Return the [X, Y] coordinate for the center point of the cell that contains the specified text.  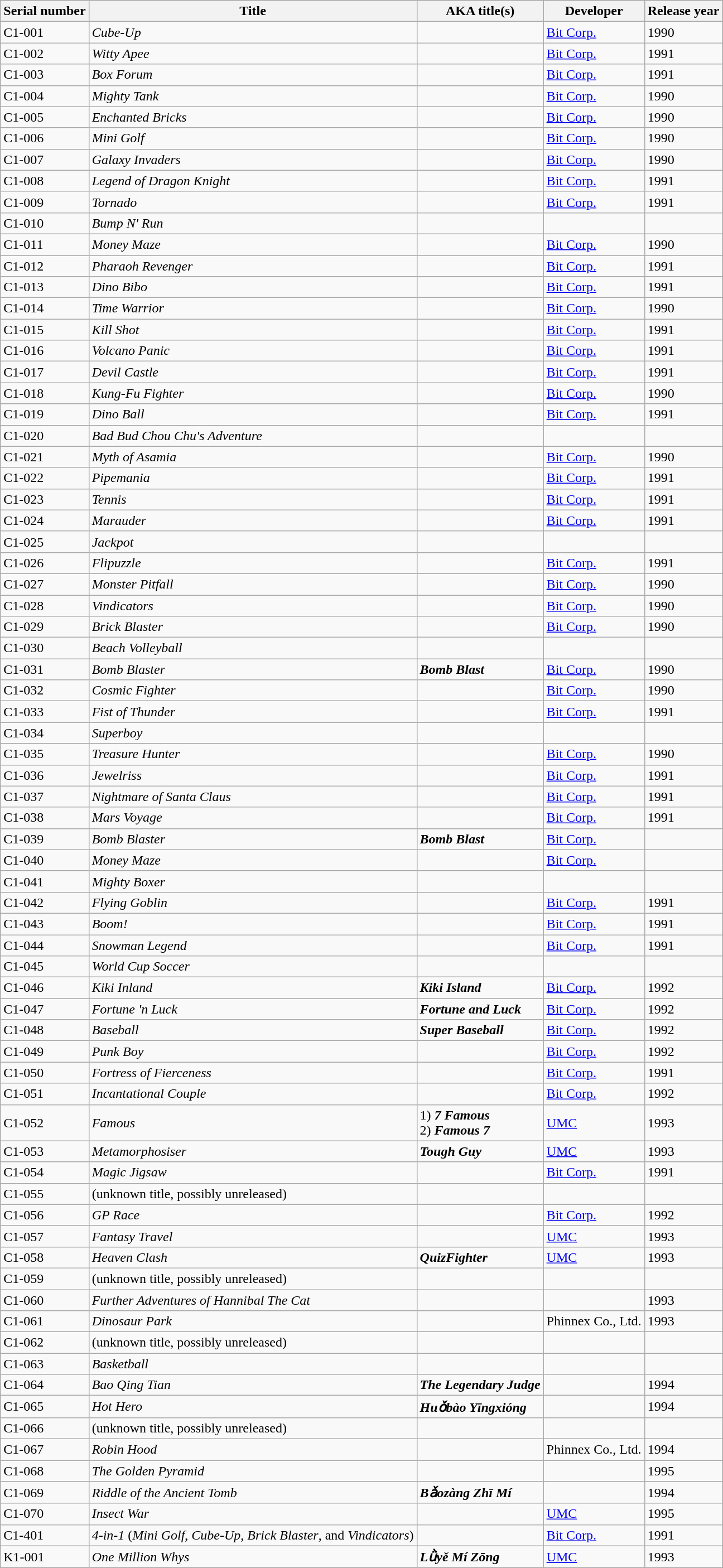
C1-040 [45, 860]
The Golden Pyramid [253, 1471]
Kiki Island [480, 988]
Cosmic Fighter [253, 691]
GP Race [253, 1215]
C1-053 [45, 1151]
Fortune and Luck [480, 1009]
Nightmare of Santa Claus [253, 797]
C1-024 [45, 520]
C1-066 [45, 1428]
C1-057 [45, 1236]
Hot Hero [253, 1407]
C1-006 [45, 138]
Fantasy Travel [253, 1236]
Marauder [253, 520]
One Million Whys [253, 1557]
Devil Castle [253, 372]
C1-036 [45, 775]
C1-033 [45, 712]
Enchanted Bricks [253, 117]
C1-051 [45, 1094]
Riddle of the Ancient Tomb [253, 1493]
C1-046 [45, 988]
Robin Hood [253, 1449]
Volcano Panic [253, 351]
Dinosaur Park [253, 1321]
C1-038 [45, 818]
C1-055 [45, 1194]
Galaxy Invaders [253, 160]
Huǒbào Yīngxióng [480, 1407]
C1-069 [45, 1493]
C1-001 [45, 32]
Snowman Legend [253, 945]
Lǜyě Mí Zōng [480, 1557]
Baseball [253, 1030]
Mighty Boxer [253, 881]
C1-016 [45, 351]
World Cup Soccer [253, 967]
Fortune 'n Luck [253, 1009]
Tennis [253, 499]
Box Forum [253, 75]
C1-004 [45, 96]
Fortress of Fierceness [253, 1073]
C1-025 [45, 542]
The Legendary Judge [480, 1385]
Punk Boy [253, 1051]
Tough Guy [480, 1151]
Further Adventures of Hannibal The Cat [253, 1300]
AKA title(s) [480, 11]
C1-068 [45, 1471]
Fist of Thunder [253, 712]
C1-064 [45, 1385]
1) 7 Famous2) Famous 7 [480, 1122]
Bǎozàng Zhī Mí [480, 1493]
Flying Goblin [253, 903]
C1-041 [45, 881]
C1-017 [45, 372]
Pipemania [253, 478]
C1-002 [45, 54]
Incantational Couple [253, 1094]
C1-048 [45, 1030]
C1-008 [45, 181]
C1-015 [45, 330]
4-in-1 (Mini Golf, Cube-Up, Brick Blaster, and Vindicators) [253, 1535]
Beach Volleyball [253, 648]
K1-001 [45, 1557]
C1-401 [45, 1535]
Super Baseball [480, 1030]
Kiki Inland [253, 988]
C1-034 [45, 733]
Release year [683, 11]
Monster Pitfall [253, 584]
C1-058 [45, 1257]
C1-052 [45, 1122]
C1-049 [45, 1051]
Treasure Hunter [253, 754]
C1-045 [45, 967]
Dino Bibo [253, 287]
C1-013 [45, 287]
C1-023 [45, 499]
Myth of Asamia [253, 457]
Pharaoh Revenger [253, 266]
C1-021 [45, 457]
Heaven Clash [253, 1257]
Mars Voyage [253, 818]
C1-056 [45, 1215]
Witty Apee [253, 54]
C1-054 [45, 1173]
C1-019 [45, 414]
C1-027 [45, 584]
Boom! [253, 924]
C1-010 [45, 223]
Tornado [253, 202]
C1-028 [45, 605]
C1-067 [45, 1449]
C1-035 [45, 754]
C1-047 [45, 1009]
Magic Jigsaw [253, 1173]
C1-005 [45, 117]
C1-029 [45, 627]
C1-022 [45, 478]
C1-014 [45, 308]
C1-020 [45, 436]
Insect War [253, 1514]
Title [253, 11]
C1-032 [45, 691]
Cube-Up [253, 32]
Bao Qing Tian [253, 1385]
C1-037 [45, 797]
Mini Golf [253, 138]
C1-070 [45, 1514]
Metamorphosiser [253, 1151]
Jewelriss [253, 775]
Brick Blaster [253, 627]
Kung-Fu Fighter [253, 393]
Jackpot [253, 542]
Mighty Tank [253, 96]
C1-065 [45, 1407]
Dino Ball [253, 414]
C1-039 [45, 839]
C1-059 [45, 1278]
C1-060 [45, 1300]
Serial number [45, 11]
Basketball [253, 1364]
Developer [594, 11]
Superboy [253, 733]
C1-009 [45, 202]
C1-031 [45, 669]
C1-062 [45, 1343]
C1-043 [45, 924]
Flipuzzle [253, 563]
C1-011 [45, 244]
Bump N' Run [253, 223]
C1-012 [45, 266]
C1-042 [45, 903]
C1-061 [45, 1321]
Famous [253, 1122]
Bad Bud Chou Chu's Adventure [253, 436]
C1-044 [45, 945]
C1-018 [45, 393]
C1-050 [45, 1073]
C1-003 [45, 75]
C1-063 [45, 1364]
C1-026 [45, 563]
QuizFighter [480, 1257]
Time Warrior [253, 308]
Kill Shot [253, 330]
C1-030 [45, 648]
C1-007 [45, 160]
Vindicators [253, 605]
Legend of Dragon Knight [253, 181]
